Locate the cell with the specified text and output its [x, y] center coordinate. 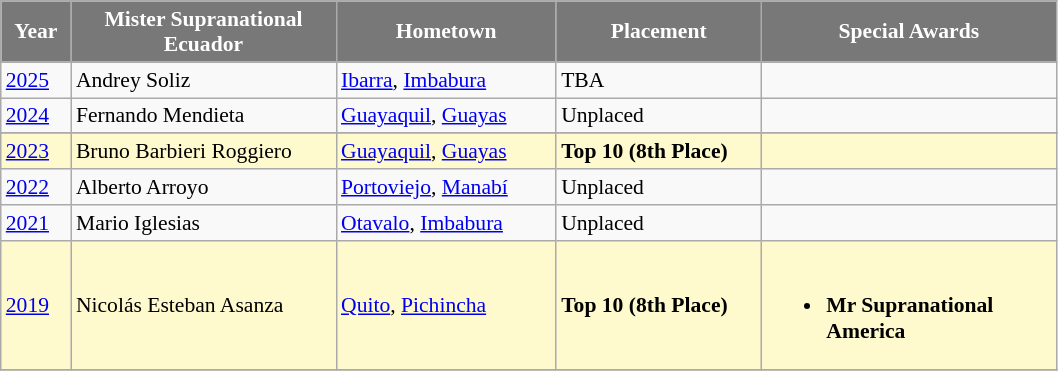
Special Awards [908, 32]
Hometown [446, 32]
2019 [36, 305]
Fernando Mendieta [204, 116]
2021 [36, 223]
2022 [36, 187]
Andrey Soliz [204, 80]
Mr Supranational America [908, 305]
2025 [36, 80]
Placement [658, 32]
Quito, Pichincha [446, 305]
TBA [658, 80]
Otavalo, Imbabura [446, 223]
Portoviejo, Manabí [446, 187]
2023 [36, 152]
Bruno Barbieri Roggiero [204, 152]
Alberto Arroyo [204, 187]
Nicolás Esteban Asanza [204, 305]
Mister Supranational Ecuador [204, 32]
2024 [36, 116]
Year [36, 32]
Mario Iglesias [204, 223]
Ibarra, Imbabura [446, 80]
